Extract the (x, y) coordinate from the center of the cell holding the provided text.  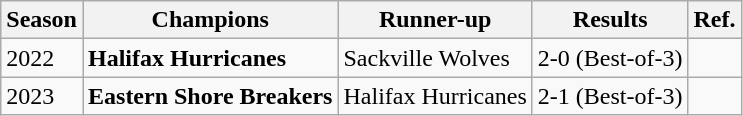
2-1 (Best-of-3) (610, 96)
Eastern Shore Breakers (210, 96)
Champions (210, 20)
Runner-up (435, 20)
2022 (42, 58)
Sackville Wolves (435, 58)
2023 (42, 96)
Season (42, 20)
Results (610, 20)
Ref. (714, 20)
2-0 (Best-of-3) (610, 58)
